Return [x, y] of the center of cell containing provided text 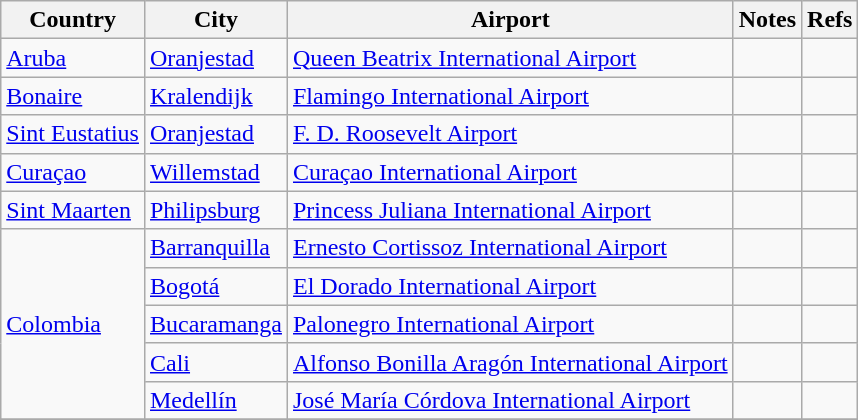
Sint Eustatius [73, 134]
Curaçao International Airport [510, 172]
José María Córdova International Airport [510, 400]
El Dorado International Airport [510, 286]
F. D. Roosevelt Airport [510, 134]
Bucaramanga [216, 324]
Curaçao [73, 172]
Notes [767, 20]
City [216, 20]
Willemstad [216, 172]
Philipsburg [216, 210]
Queen Beatrix International Airport [510, 58]
Alfonso Bonilla Aragón International Airport [510, 362]
Country [73, 20]
Colombia [73, 324]
Barranquilla [216, 248]
Princess Juliana International Airport [510, 210]
Medellín [216, 400]
Flamingo International Airport [510, 96]
Palonegro International Airport [510, 324]
Bonaire [73, 96]
Refs [830, 20]
Bogotá [216, 286]
Kralendijk [216, 96]
Airport [510, 20]
Aruba [73, 58]
Cali [216, 362]
Ernesto Cortissoz International Airport [510, 248]
Sint Maarten [73, 210]
